Find where the given text appears and provide that cell's center as (X, Y) coordinate. 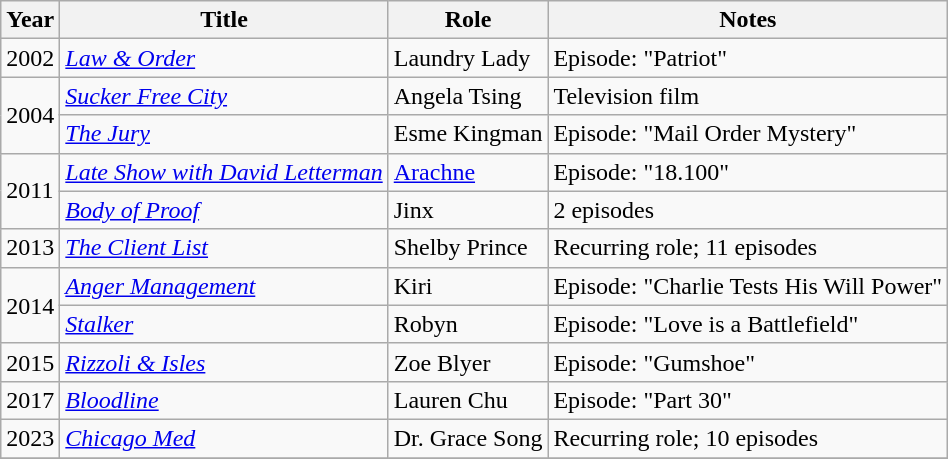
Episode: "Patriot" (748, 58)
2011 (30, 191)
Late Show with David Letterman (224, 172)
Lauren Chu (468, 400)
2023 (30, 438)
Jinx (468, 210)
2013 (30, 248)
Recurring role; 11 episodes (748, 248)
Dr. Grace Song (468, 438)
Year (30, 20)
2004 (30, 115)
Stalker (224, 324)
Shelby Prince (468, 248)
2 episodes (748, 210)
Episode: "Gumshoe" (748, 362)
2017 (30, 400)
Esme Kingman (468, 134)
Episode: "18.100" (748, 172)
Laundry Lady (468, 58)
Episode: "Part 30" (748, 400)
Episode: "Charlie Tests His Will Power" (748, 286)
Anger Management (224, 286)
The Jury (224, 134)
2015 (30, 362)
Episode: "Love is a Battlefield" (748, 324)
Rizzoli & Isles (224, 362)
The Client List (224, 248)
Television film (748, 96)
2002 (30, 58)
Sucker Free City (224, 96)
Role (468, 20)
Arachne (468, 172)
Title (224, 20)
Bloodline (224, 400)
Robyn (468, 324)
Chicago Med (224, 438)
Episode: "Mail Order Mystery" (748, 134)
2014 (30, 305)
Zoe Blyer (468, 362)
Kiri (468, 286)
Notes (748, 20)
Law & Order (224, 58)
Angela Tsing (468, 96)
Recurring role; 10 episodes (748, 438)
Body of Proof (224, 210)
